Return the [x, y] coordinate for the center point of the cell that contains the specified text.  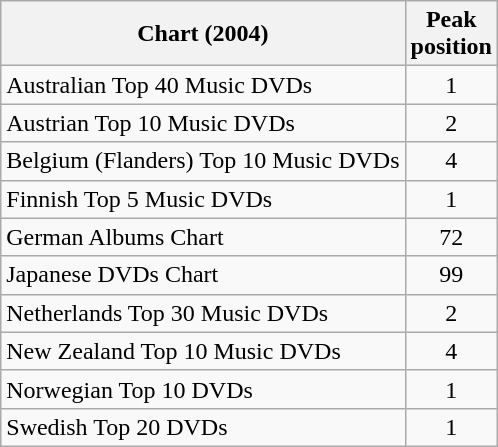
Peakposition [451, 34]
New Zealand Top 10 Music DVDs [203, 351]
72 [451, 237]
99 [451, 275]
Japanese DVDs Chart [203, 275]
Austrian Top 10 Music DVDs [203, 123]
Chart (2004) [203, 34]
Australian Top 40 Music DVDs [203, 85]
Netherlands Top 30 Music DVDs [203, 313]
Norwegian Top 10 DVDs [203, 389]
Swedish Top 20 DVDs [203, 427]
Finnish Top 5 Music DVDs [203, 199]
German Albums Chart [203, 237]
Belgium (Flanders) Top 10 Music DVDs [203, 161]
